Capture the cell that displays the provided text and extract its (x, y) central coordinate. 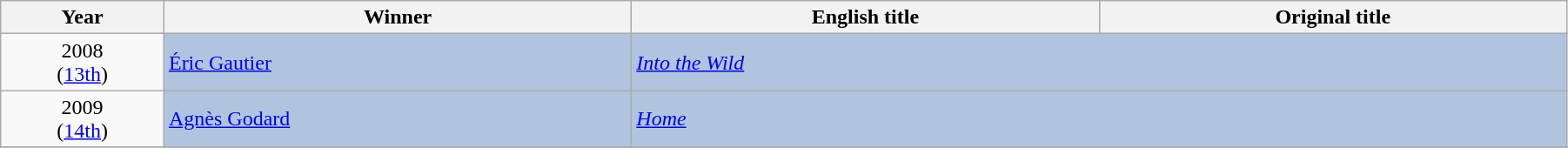
Original title (1333, 17)
Year (83, 17)
Agnès Godard (397, 118)
Éric Gautier (397, 63)
Winner (397, 17)
Home (1100, 118)
2009(14th) (83, 118)
Into the Wild (1100, 63)
English title (865, 17)
2008(13th) (83, 63)
